Find where the given text appears and provide that cell's center as [x, y] coordinate. 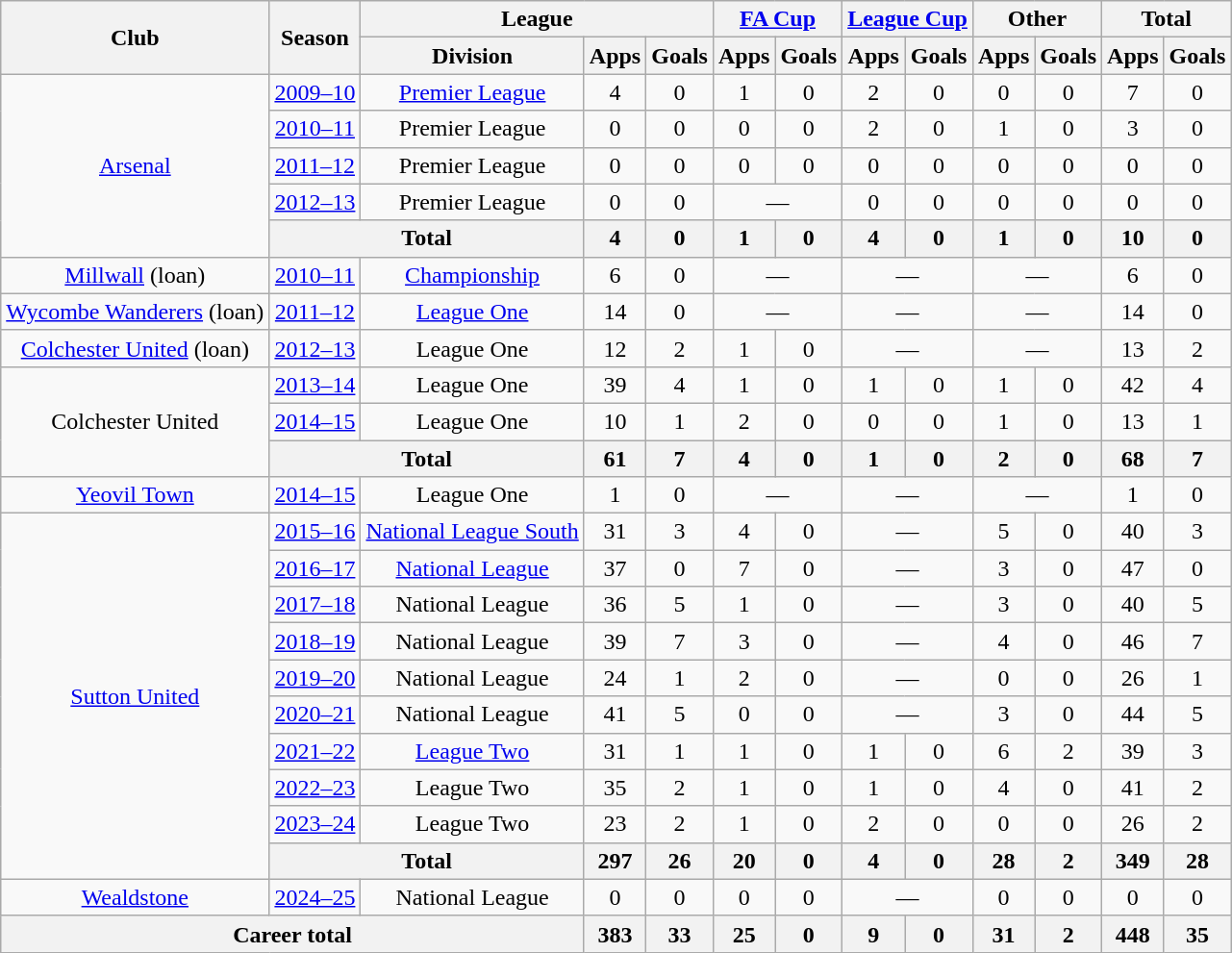
2020–21 [315, 715]
League [537, 19]
33 [680, 934]
2015–16 [315, 532]
Other [1037, 19]
46 [1133, 641]
Championship [472, 275]
Season [315, 38]
Wealdstone [135, 897]
2021–22 [315, 751]
383 [615, 934]
61 [615, 459]
448 [1133, 934]
24 [615, 678]
42 [1133, 385]
Colchester United (loan) [135, 348]
2023–24 [315, 824]
47 [1133, 568]
Club [135, 38]
349 [1133, 861]
12 [615, 348]
44 [1133, 715]
2019–20 [315, 678]
9 [873, 934]
37 [615, 568]
68 [1133, 459]
2022–23 [315, 788]
Division [472, 56]
25 [743, 934]
2013–14 [315, 385]
League Cup [908, 19]
2018–19 [315, 641]
23 [615, 824]
20 [743, 861]
2017–18 [315, 605]
Yeovil Town [135, 495]
Millwall (loan) [135, 275]
Career total [292, 934]
36 [615, 605]
Wycombe Wanderers (loan) [135, 312]
National League South [472, 532]
297 [615, 861]
FA Cup [777, 19]
Arsenal [135, 165]
Sutton United [135, 696]
2009–10 [315, 92]
Colchester United [135, 421]
2016–17 [315, 568]
2024–25 [315, 897]
